Provide the (x, y) coordinate of the cell's center where the given text is located.  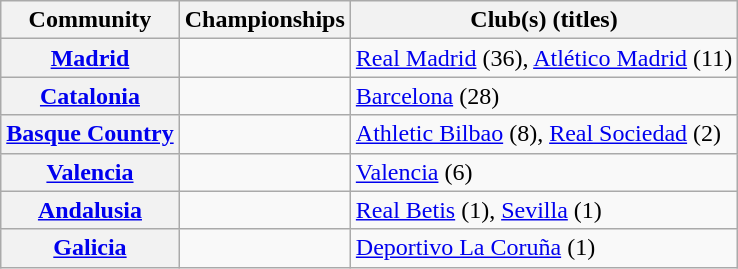
Basque Country (90, 134)
Galicia (90, 248)
Athletic Bilbao (8), Real Sociedad (2) (544, 134)
Real Madrid (36), Atlético Madrid (11) (544, 58)
Barcelona (28) (544, 96)
Deportivo La Coruña (1) (544, 248)
Valencia (6) (544, 172)
Andalusia (90, 210)
Real Betis (1), Sevilla (1) (544, 210)
Community (90, 20)
Madrid (90, 58)
Club(s) (titles) (544, 20)
Catalonia (90, 96)
Valencia (90, 172)
Championships (264, 20)
